Search for the cell housing the specified text and yield its [x, y] center coordinate. 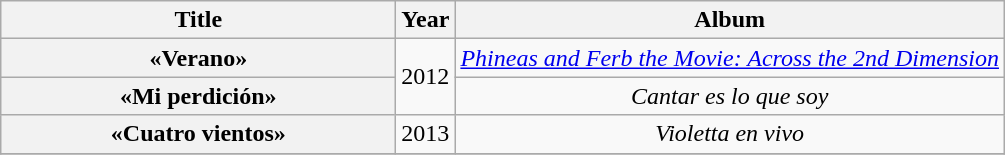
Title [198, 20]
Cantar es lo que soy [730, 96]
Year [426, 20]
«Mi perdición» [198, 96]
Violetta en vivo [730, 134]
2012 [426, 77]
«Verano» [198, 58]
Album [730, 20]
2013 [426, 134]
Phineas and Ferb the Movie: Across the 2nd Dimension [730, 58]
«Cuatro vientos» [198, 134]
